Find where the given text appears and provide that cell's center as [X, Y] coordinate. 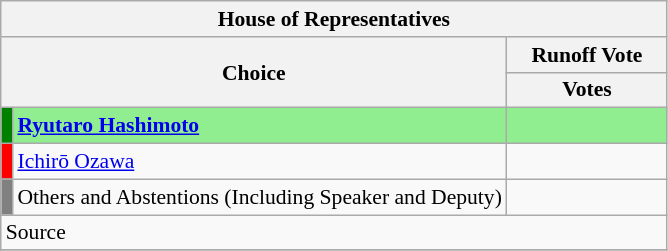
Votes [587, 90]
Ryutaro Hashimoto [260, 126]
Ichirō Ozawa [260, 162]
Choice [254, 72]
House of Representatives [334, 19]
Runoff Vote [587, 55]
Others and Abstentions (Including Speaker and Deputy) [260, 197]
Source [334, 233]
